For the text-containing cell, return its midpoint in (x, y) coordinate format. 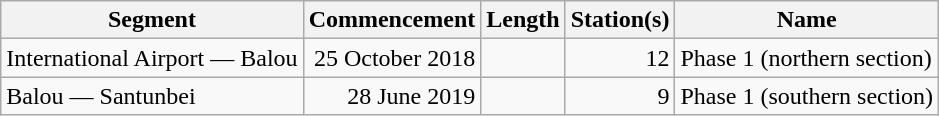
9 (620, 96)
Length (523, 20)
Segment (152, 20)
International Airport — Balou (152, 58)
Commencement (392, 20)
Name (807, 20)
Balou — Santunbei (152, 96)
Phase 1 (northern section) (807, 58)
25 October 2018 (392, 58)
12 (620, 58)
28 June 2019 (392, 96)
Phase 1 (southern section) (807, 96)
Station(s) (620, 20)
